Extract the (x, y) coordinate from the center of the cell holding the provided text.  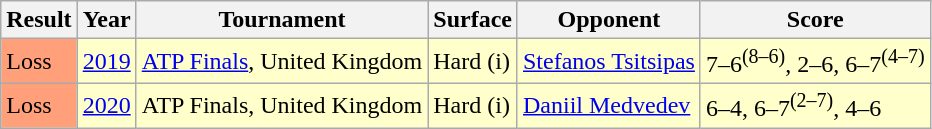
Result (39, 20)
2019 (106, 62)
Stefanos Tsitsipas (608, 62)
Year (106, 20)
Daniil Medvedev (608, 106)
Score (815, 20)
6–4, 6–7(2–7), 4–6 (815, 106)
Surface (473, 20)
Opponent (608, 20)
7–6(8–6), 2–6, 6–7(4–7) (815, 62)
Tournament (282, 20)
2020 (106, 106)
